Pinpoint the cell where the given text exists, returning its (x, y) midpoint coordinate. 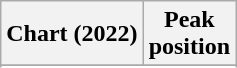
Chart (2022) (72, 34)
Peakposition (189, 34)
